Pinpoint the cell where the given text exists, returning its (X, Y) midpoint coordinate. 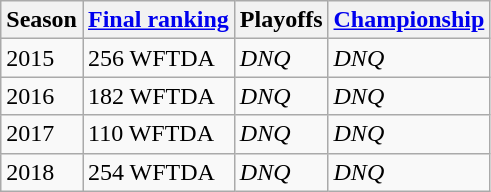
2018 (42, 172)
110 WFTDA (158, 134)
254 WFTDA (158, 172)
Championship (409, 20)
256 WFTDA (158, 58)
Final ranking (158, 20)
2017 (42, 134)
Playoffs (281, 20)
2015 (42, 58)
2016 (42, 96)
182 WFTDA (158, 96)
Season (42, 20)
